Locate the cell with the specified text and output its (x, y) center coordinate. 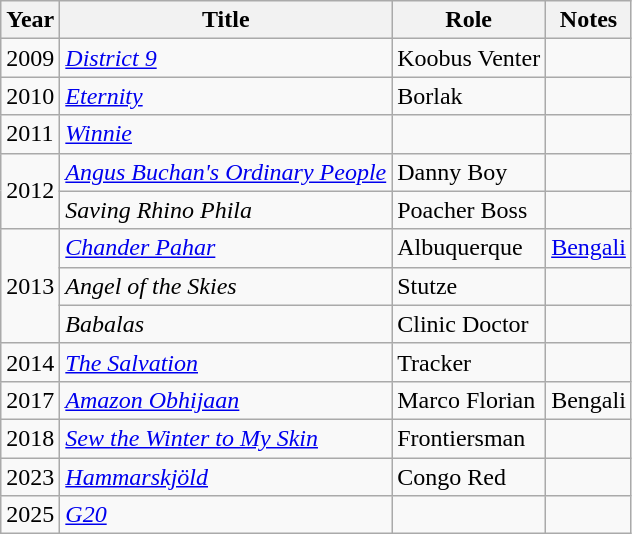
2010 (30, 96)
Poacher Boss (469, 210)
Angus Buchan's Ordinary People (226, 172)
Amazon Obhijaan (226, 400)
Frontiersman (469, 438)
Hammarskjöld (226, 477)
Borlak (469, 96)
2009 (30, 58)
Sew the Winter to My Skin (226, 438)
Role (469, 20)
2012 (30, 191)
2014 (30, 362)
Babalas (226, 324)
Danny Boy (469, 172)
2018 (30, 438)
District 9 (226, 58)
Eternity (226, 96)
Angel of the Skies (226, 286)
2011 (30, 134)
The Salvation (226, 362)
Stutze (469, 286)
Koobus Venter (469, 58)
2025 (30, 515)
2017 (30, 400)
Clinic Doctor (469, 324)
Chander Pahar (226, 248)
Tracker (469, 362)
G20 (226, 515)
Marco Florian (469, 400)
2023 (30, 477)
Title (226, 20)
Year (30, 20)
Notes (589, 20)
Winnie (226, 134)
Albuquerque (469, 248)
2013 (30, 286)
Saving Rhino Phila (226, 210)
Congo Red (469, 477)
